Output the (X, Y) coordinate of the center of the cell containing the given text.  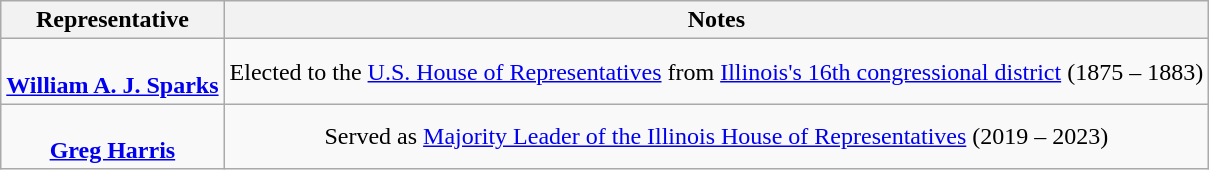
William A. J. Sparks (112, 72)
Greg Harris (112, 136)
Elected to the U.S. House of Representatives from Illinois's 16th congressional district (1875 – 1883) (716, 72)
Notes (716, 20)
Representative (112, 20)
Served as Majority Leader of the Illinois House of Representatives (2019 – 2023) (716, 136)
